From the cell containing the given text, extract its center point as [x, y] coordinate. 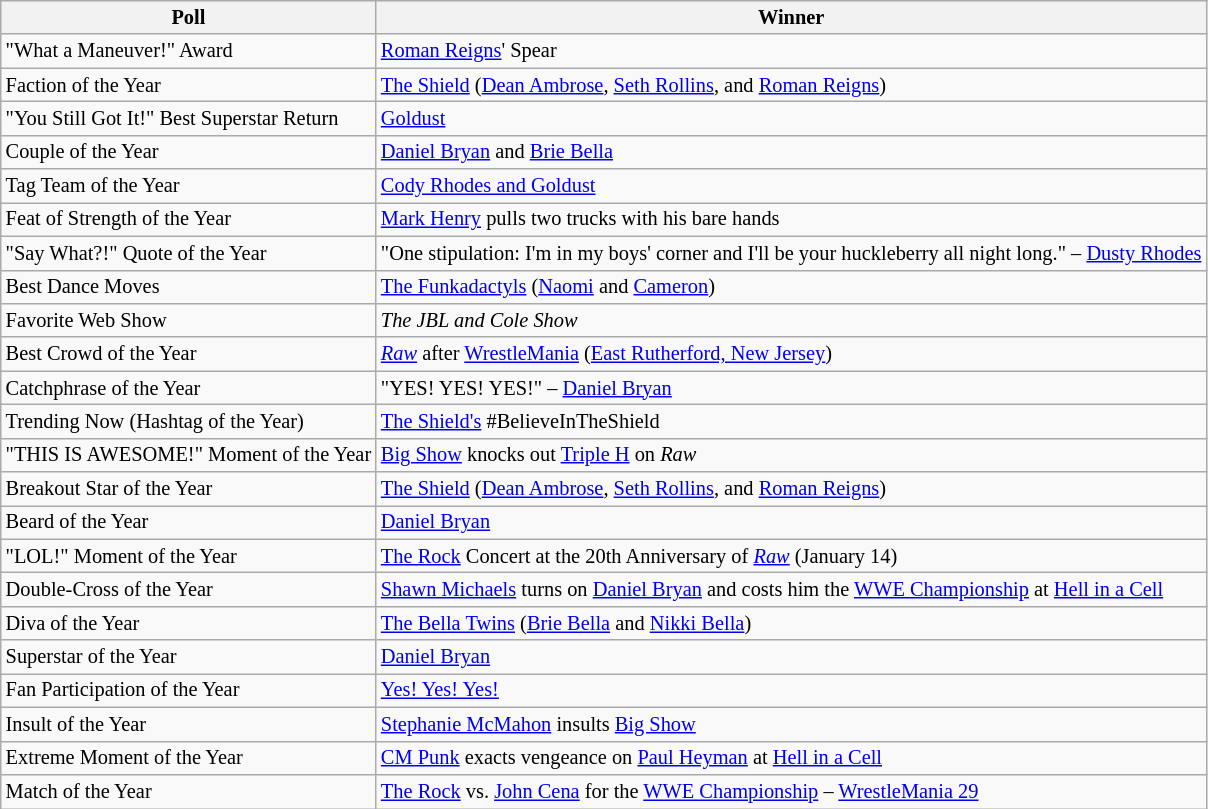
Trending Now (Hashtag of the Year) [188, 421]
Best Dance Moves [188, 287]
Favorite Web Show [188, 320]
Daniel Bryan and Brie Bella [791, 152]
The Shield's #BelieveInTheShield [791, 421]
The Rock Concert at the 20th Anniversary of Raw (January 14) [791, 556]
Shawn Michaels turns on Daniel Bryan and costs him the WWE Championship at Hell in a Cell [791, 589]
Roman Reigns' Spear [791, 51]
Insult of the Year [188, 724]
Stephanie McMahon insults Big Show [791, 724]
Raw after WrestleMania (East Rutherford, New Jersey) [791, 354]
Superstar of the Year [188, 657]
Double-Cross of the Year [188, 589]
"You Still Got It!" Best Superstar Return [188, 118]
Breakout Star of the Year [188, 489]
Diva of the Year [188, 623]
Beard of the Year [188, 522]
The JBL and Cole Show [791, 320]
Extreme Moment of the Year [188, 758]
CM Punk exacts vengeance on Paul Heyman at Hell in a Cell [791, 758]
Couple of the Year [188, 152]
Big Show knocks out Triple H on Raw [791, 455]
Feat of Strength of the Year [188, 219]
Goldust [791, 118]
Catchphrase of the Year [188, 388]
"YES! YES! YES!" – Daniel Bryan [791, 388]
"One stipulation: I'm in my boys' corner and I'll be your huckleberry all night long." – Dusty Rhodes [791, 253]
Match of the Year [188, 791]
"Say What?!" Quote of the Year [188, 253]
Fan Participation of the Year [188, 690]
Poll [188, 17]
Yes! Yes! Yes! [791, 690]
"LOL!" Moment of the Year [188, 556]
Tag Team of the Year [188, 186]
Mark Henry pulls two trucks with his bare hands [791, 219]
"What a Maneuver!" Award [188, 51]
"THIS IS AWESOME!" Moment of the Year [188, 455]
Best Crowd of the Year [188, 354]
Faction of the Year [188, 85]
The Bella Twins (Brie Bella and Nikki Bella) [791, 623]
The Funkadactyls (Naomi and Cameron) [791, 287]
The Rock vs. John Cena for the WWE Championship – WrestleMania 29 [791, 791]
Cody Rhodes and Goldust [791, 186]
Winner [791, 17]
